Provide the (X, Y) coordinate of the cell's center where the given text is located.  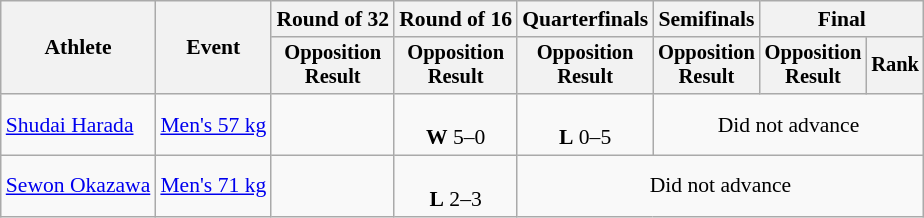
L 2–3 (456, 186)
Shudai Harada (78, 124)
Final (842, 19)
Round of 32 (332, 19)
Men's 57 kg (213, 124)
Round of 16 (456, 19)
Semifinals (706, 19)
L 0–5 (585, 124)
Quarterfinals (585, 19)
Athlete (78, 48)
Event (213, 48)
Sewon Okazawa (78, 186)
Men's 71 kg (213, 186)
W 5–0 (456, 124)
Rank (895, 66)
